Scan for the cell matching the given text and deliver its (X, Y) coordinate at center. 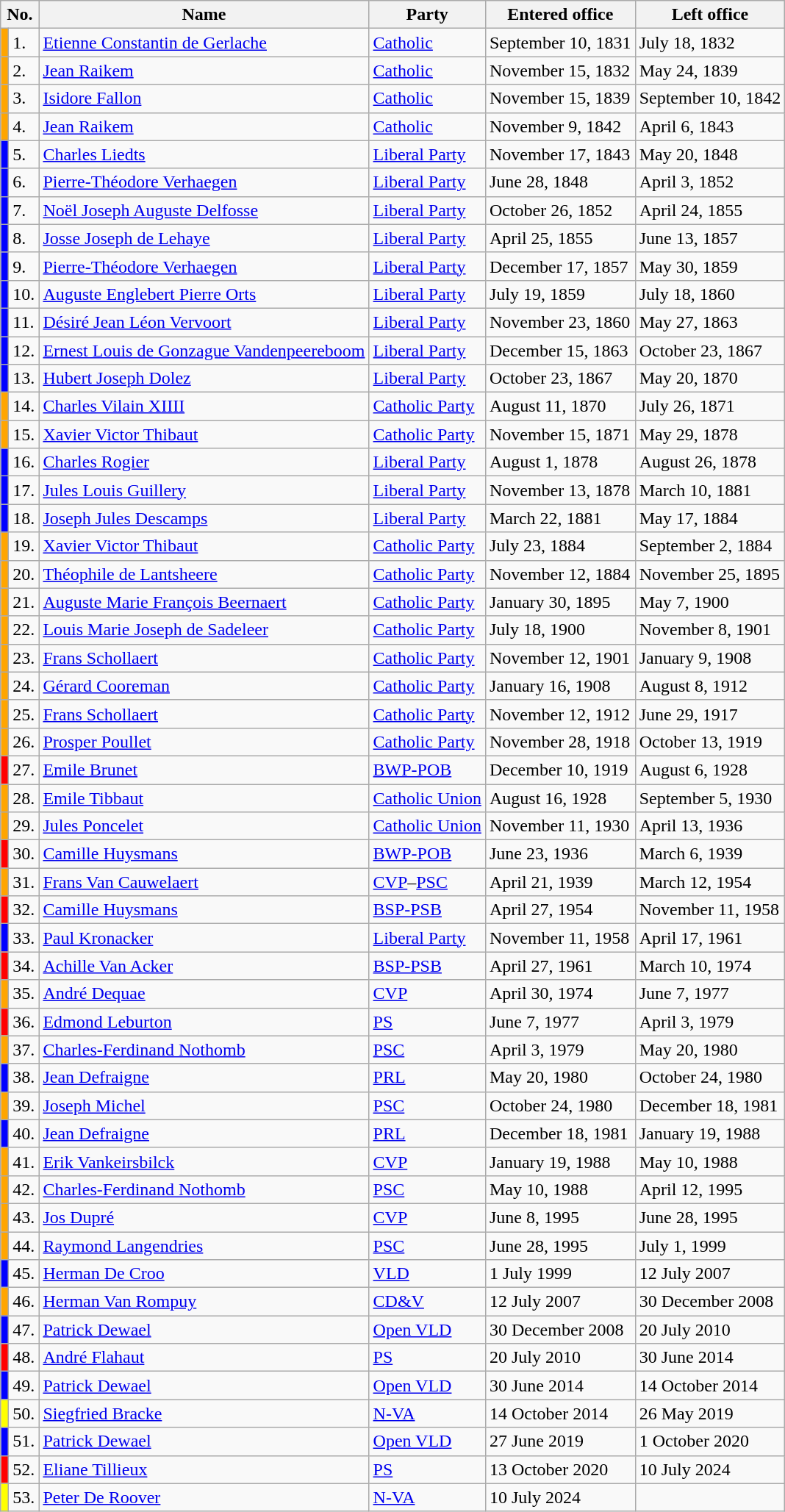
Entered office (560, 15)
41. (24, 1161)
31. (24, 882)
52. (24, 1469)
27 June 2019 (560, 1441)
No. (20, 15)
20. (24, 574)
26. (24, 742)
45. (24, 1274)
Charles Liedts (204, 154)
July 1, 1999 (710, 1246)
Joseph Jules Descamps (204, 518)
50. (24, 1414)
December 17, 1857 (560, 266)
44. (24, 1246)
André Dequae (204, 994)
May 20, 1848 (710, 154)
January 16, 1908 (560, 686)
Prosper Poullet (204, 742)
8. (24, 238)
16. (24, 462)
Désiré Jean Léon Vervoort (204, 322)
47. (24, 1330)
4. (24, 126)
April 25, 1855 (560, 238)
May 20, 1870 (710, 379)
51. (24, 1441)
53. (24, 1497)
September 5, 1930 (710, 798)
18. (24, 518)
7. (24, 210)
26 May 2019 (710, 1414)
37. (24, 1050)
July 26, 1871 (710, 406)
23. (24, 658)
Gérard Cooreman (204, 686)
November 15, 1839 (560, 98)
32. (24, 910)
July 18, 1900 (560, 630)
March 6, 1939 (710, 854)
Edmond Leburton (204, 1022)
November 15, 1871 (560, 434)
August 11, 1870 (560, 406)
November 12, 1912 (560, 714)
Jules Poncelet (204, 826)
January 9, 1908 (710, 658)
July 18, 1860 (710, 294)
August 16, 1928 (560, 798)
36. (24, 1022)
Herman Van Rompuy (204, 1302)
6. (24, 182)
Charles Vilain XIIII (204, 406)
Ernest Louis de Gonzague Vandenpeereboom (204, 351)
April 6, 1843 (710, 126)
August 6, 1928 (710, 770)
November 25, 1895 (710, 574)
November 8, 1901 (710, 630)
April 24, 1855 (710, 210)
Erik Vankeirsbilck (204, 1161)
March 10, 1974 (710, 966)
May 17, 1884 (710, 518)
25. (24, 714)
34. (24, 966)
13 October 2020 (560, 1469)
Théophile de Lantsheere (204, 574)
Raymond Langendries (204, 1246)
Peter De Roover (204, 1497)
Joseph Michel (204, 1106)
November 13, 1878 (560, 490)
Isidore Fallon (204, 98)
15. (24, 434)
Emile Brunet (204, 770)
Name (204, 15)
24. (24, 686)
Jos Dupré (204, 1217)
April 30, 1974 (560, 994)
November 12, 1884 (560, 574)
April 3, 1852 (710, 182)
André Flahaut (204, 1358)
Frans Van Cauwelaert (204, 882)
CVP–PSC (427, 882)
Charles Rogier (204, 462)
Etienne Constantin de Gerlache (204, 43)
May 29, 1878 (710, 434)
Jules Louis Guillery (204, 490)
13. (24, 379)
Eliane Tillieux (204, 1469)
November 12, 1901 (560, 658)
October 13, 1919 (710, 742)
April 27, 1954 (560, 910)
29. (24, 826)
39. (24, 1106)
December 15, 1863 (560, 351)
1. (24, 43)
46. (24, 1302)
April 13, 1936 (710, 826)
May 27, 1863 (710, 322)
June 13, 1857 (710, 238)
September 2, 1884 (710, 546)
22. (24, 630)
10. (24, 294)
August 1, 1878 (560, 462)
Herman De Croo (204, 1274)
48. (24, 1358)
Josse Joseph de Lehaye (204, 238)
April 17, 1961 (710, 938)
May 7, 1900 (710, 602)
November 9, 1842 (560, 126)
November 28, 1918 (560, 742)
June 23, 1936 (560, 854)
June 8, 1995 (560, 1217)
28. (24, 798)
November 15, 1832 (560, 71)
Party (427, 15)
June 29, 1917 (710, 714)
December 10, 1919 (560, 770)
17. (24, 490)
2. (24, 71)
Auguste Englebert Pierre Orts (204, 294)
Achille Van Acker (204, 966)
November 11, 1930 (560, 826)
43. (24, 1217)
September 10, 1831 (560, 43)
August 26, 1878 (710, 462)
January 30, 1895 (560, 602)
July 19, 1859 (560, 294)
November 17, 1843 (560, 154)
21. (24, 602)
Left office (710, 15)
October 26, 1852 (560, 210)
1 October 2020 (710, 1441)
49. (24, 1386)
35. (24, 994)
5. (24, 154)
August 8, 1912 (710, 686)
Louis Marie Joseph de Sadeleer (204, 630)
40. (24, 1133)
September 10, 1842 (710, 98)
42. (24, 1189)
11. (24, 322)
Paul Kronacker (204, 938)
Hubert Joseph Dolez (204, 379)
19. (24, 546)
Emile Tibbaut (204, 798)
Siegfried Bracke (204, 1414)
1 July 1999 (560, 1274)
May 24, 1839 (710, 71)
July 23, 1884 (560, 546)
May 30, 1859 (710, 266)
November 23, 1860 (560, 322)
March 10, 1881 (710, 490)
April 12, 1995 (710, 1189)
March 22, 1881 (560, 518)
Noël Joseph Auguste Delfosse (204, 210)
3. (24, 98)
14. (24, 406)
VLD (427, 1274)
April 21, 1939 (560, 882)
July 18, 1832 (710, 43)
33. (24, 938)
CD&V (427, 1302)
Auguste Marie François Beernaert (204, 602)
April 27, 1961 (560, 966)
March 12, 1954 (710, 882)
38. (24, 1078)
30. (24, 854)
9. (24, 266)
27. (24, 770)
12. (24, 351)
June 28, 1848 (560, 182)
